Scan for the cell matching the given text and deliver its (X, Y) coordinate at center. 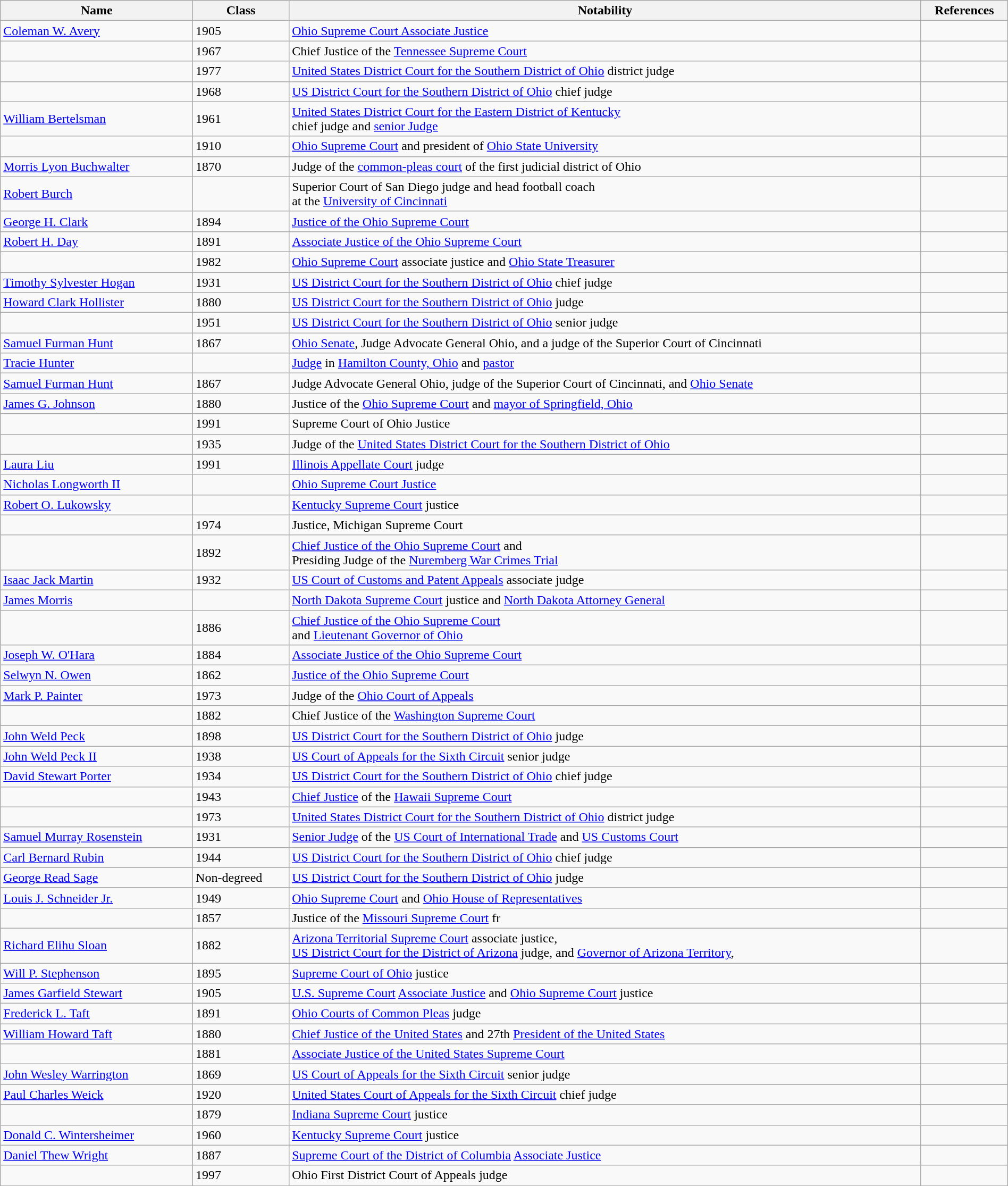
1938 (241, 756)
1977 (241, 71)
1887 (241, 1155)
Notability (605, 11)
George Read Sage (97, 878)
1974 (241, 525)
Ohio Supreme Court associate justice and Ohio State Treasurer (605, 262)
David Stewart Porter (97, 776)
1870 (241, 166)
Justice of the Ohio Supreme Court and mayor of Springfield, Ohio (605, 404)
Ohio Supreme Court Justice (605, 485)
Joseph W. O'Hara (97, 655)
Name (97, 11)
1982 (241, 262)
1932 (241, 580)
Supreme Court of Ohio Justice (605, 424)
James G. Johnson (97, 404)
Arizona Territorial Supreme Court associate justice,US District Court for the District of Arizona judge, and Governor of Arizona Territory, (605, 946)
Ohio Supreme Court and Ohio House of Representatives (605, 898)
1884 (241, 655)
Justice, Michigan Supreme Court (605, 525)
Judge in Hamilton County, Ohio and pastor (605, 363)
1910 (241, 146)
Robert O. Lukowsky (97, 505)
1997 (241, 1175)
Ohio Courts of Common Pleas judge (605, 1014)
1934 (241, 776)
US Court of Customs and Patent Appeals associate judge (605, 580)
1886 (241, 628)
Ohio Supreme Court Associate Justice (605, 31)
Ohio First District Court of Appeals judge (605, 1175)
1920 (241, 1095)
United States Court of Appeals for the Sixth Circuit chief judge (605, 1095)
Supreme Court of Ohio justice (605, 973)
1960 (241, 1135)
Richard Elihu Sloan (97, 946)
Chief Justice of the United States and 27th President of the United States (605, 1034)
Judge of the United States District Court for the Southern District of Ohio (605, 444)
1894 (241, 221)
Chief Justice of the Washington Supreme Court (605, 716)
1898 (241, 736)
References (964, 11)
Nicholas Longworth II (97, 485)
John Weld Peck II (97, 756)
William Bertelsman (97, 119)
1879 (241, 1115)
1857 (241, 918)
United States District Court for the Eastern District of Kentuckychief judge and senior Judge (605, 119)
Supreme Court of the District of Columbia Associate Justice (605, 1155)
1935 (241, 444)
Mark P. Painter (97, 696)
1943 (241, 797)
Chief Justice of the Hawaii Supreme Court (605, 797)
Judge of the Ohio Court of Appeals (605, 696)
Chief Justice of the Ohio Supreme Court andPresiding Judge of the Nuremberg War Crimes Trial (605, 552)
Selwyn N. Owen (97, 675)
William Howard Taft (97, 1034)
Carl Bernard Rubin (97, 857)
1892 (241, 552)
Daniel Thew Wright (97, 1155)
Samuel Murray Rosenstein (97, 837)
Paul Charles Weick (97, 1095)
Robert H. Day (97, 241)
Frederick L. Taft (97, 1014)
1961 (241, 119)
Tracie Hunter (97, 363)
Illinois Appellate Court judge (605, 464)
Ohio Senate, Judge Advocate General Ohio, and a judge of the Superior Court of Cincinnati (605, 343)
Laura Liu (97, 464)
1881 (241, 1054)
US District Court for the Southern District of Ohio senior judge (605, 323)
John Wesley Warrington (97, 1074)
Louis J. Schneider Jr. (97, 898)
Ohio Supreme Court and president of Ohio State University (605, 146)
James Garfield Stewart (97, 993)
1895 (241, 973)
1862 (241, 675)
1949 (241, 898)
Robert Burch (97, 194)
Class (241, 11)
Associate Justice of the United States Supreme Court (605, 1054)
James Morris (97, 600)
Indiana Supreme Court justice (605, 1115)
Howard Clark Hollister (97, 303)
1968 (241, 91)
Judge Advocate General Ohio, judge of the Superior Court of Cincinnati, and Ohio Senate (605, 383)
Senior Judge of the US Court of International Trade and US Customs Court (605, 837)
Donald C. Wintersheimer (97, 1135)
Non-degreed (241, 878)
Will P. Stephenson (97, 973)
Superior Court of San Diego judge and head football coachat the University of Cincinnati (605, 194)
1967 (241, 51)
1944 (241, 857)
Coleman W. Avery (97, 31)
Timothy Sylvester Hogan (97, 282)
U.S. Supreme Court Associate Justice and Ohio Supreme Court justice (605, 993)
North Dakota Supreme Court justice and North Dakota Attorney General (605, 600)
Chief Justice of the Ohio Supreme Courtand Lieutenant Governor of Ohio (605, 628)
Chief Justice of the Tennessee Supreme Court (605, 51)
George H. Clark (97, 221)
John Weld Peck (97, 736)
1951 (241, 323)
Judge of the common-pleas court of the first judicial district of Ohio (605, 166)
Morris Lyon Buchwalter (97, 166)
Isaac Jack Martin (97, 580)
Justice of the Missouri Supreme Court fr (605, 918)
1869 (241, 1074)
